Determine the (X, Y) coordinate at the center of the cell enclosing the given text.  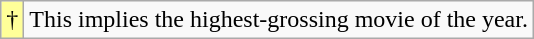
This implies the highest-grossing movie of the year. (279, 20)
† (12, 20)
